Extract the (X, Y) coordinate from the center of the cell holding the provided text.  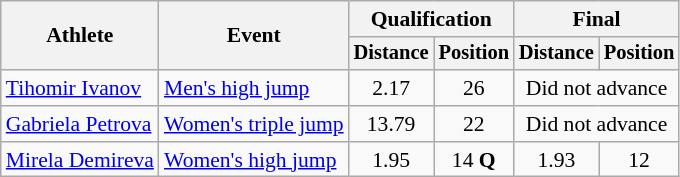
Gabriela Petrova (80, 124)
Tihomir Ivanov (80, 88)
Final (596, 19)
26 (474, 88)
2.17 (392, 88)
Athlete (80, 36)
22 (474, 124)
Event (254, 36)
13.79 (392, 124)
Men's high jump (254, 88)
Women's triple jump (254, 124)
Qualification (432, 19)
